Scan for the cell matching the given text and deliver its [x, y] coordinate at center. 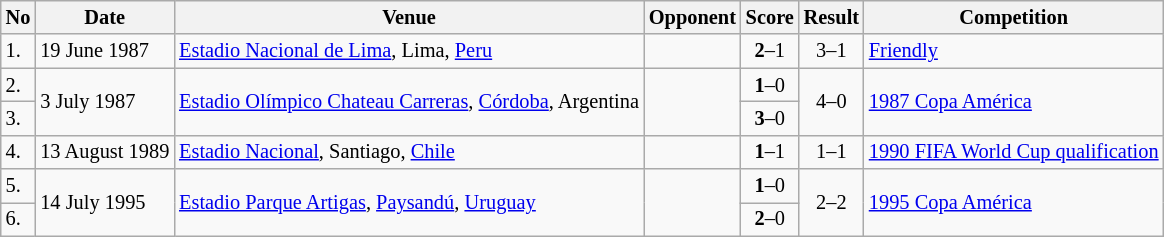
Estadio Parque Artigas, Paysandú, Uruguay [409, 202]
2–2 [832, 202]
6. [18, 219]
13 August 1989 [104, 152]
1987 Copa América [1014, 102]
3. [18, 118]
4. [18, 152]
2–0 [770, 219]
Competition [1014, 17]
Opponent [692, 17]
3–0 [770, 118]
Venue [409, 17]
1. [18, 51]
19 June 1987 [104, 51]
Score [770, 17]
Friendly [1014, 51]
2. [18, 85]
No [18, 17]
Date [104, 17]
3–1 [832, 51]
2–1 [770, 51]
Estadio Nacional, Santiago, Chile [409, 152]
5. [18, 186]
Result [832, 17]
3 July 1987 [104, 102]
14 July 1995 [104, 202]
4–0 [832, 102]
1995 Copa América [1014, 202]
1990 FIFA World Cup qualification [1014, 152]
Estadio Nacional de Lima, Lima, Peru [409, 51]
Estadio Olímpico Chateau Carreras, Córdoba, Argentina [409, 102]
